Pinpoint the cell where the given text exists, returning its [x, y] midpoint coordinate. 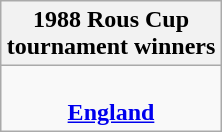
1988 Rous Cup tournament winners [111, 34]
England [111, 98]
